Output the (X, Y) coordinate of the center of the cell containing the given text.  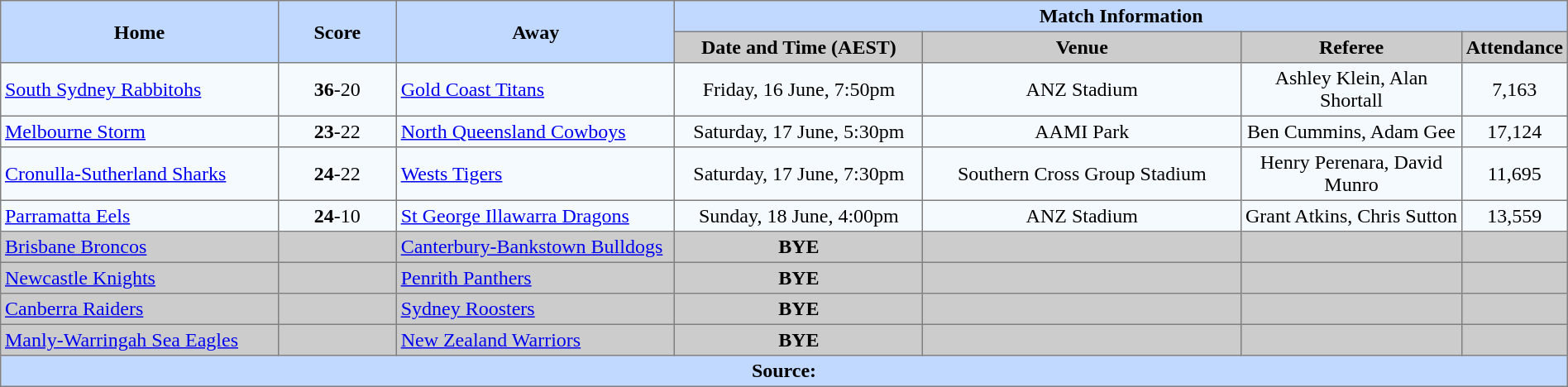
Cronulla-Sutherland Sharks (140, 174)
Match Information (1121, 17)
Ashley Klein, Alan Shortall (1351, 89)
Manly-Warringah Sea Eagles (140, 340)
Southern Cross Group Stadium (1082, 174)
Source: (784, 371)
Penrith Panthers (536, 278)
Wests Tigers (536, 174)
Sydney Roosters (536, 309)
Brisbane Broncos (140, 247)
Grant Atkins, Chris Sutton (1351, 216)
Melbourne Storm (140, 131)
Friday, 16 June, 7:50pm (799, 89)
13,559 (1514, 216)
AAMI Park (1082, 131)
North Queensland Cowboys (536, 131)
7,163 (1514, 89)
Score (337, 31)
Home (140, 31)
Away (536, 31)
Date and Time (AEST) (799, 47)
Venue (1082, 47)
South Sydney Rabbitohs (140, 89)
Canberra Raiders (140, 309)
23-22 (337, 131)
New Zealand Warriors (536, 340)
17,124 (1514, 131)
Parramatta Eels (140, 216)
11,695 (1514, 174)
Henry Perenara, David Munro (1351, 174)
Canterbury-Bankstown Bulldogs (536, 247)
Saturday, 17 June, 5:30pm (799, 131)
Gold Coast Titans (536, 89)
St George Illawarra Dragons (536, 216)
Newcastle Knights (140, 278)
24-22 (337, 174)
Saturday, 17 June, 7:30pm (799, 174)
Attendance (1514, 47)
Sunday, 18 June, 4:00pm (799, 216)
Ben Cummins, Adam Gee (1351, 131)
Referee (1351, 47)
24-10 (337, 216)
36-20 (337, 89)
